Output the (X, Y) coordinate of the center of the cell containing the given text.  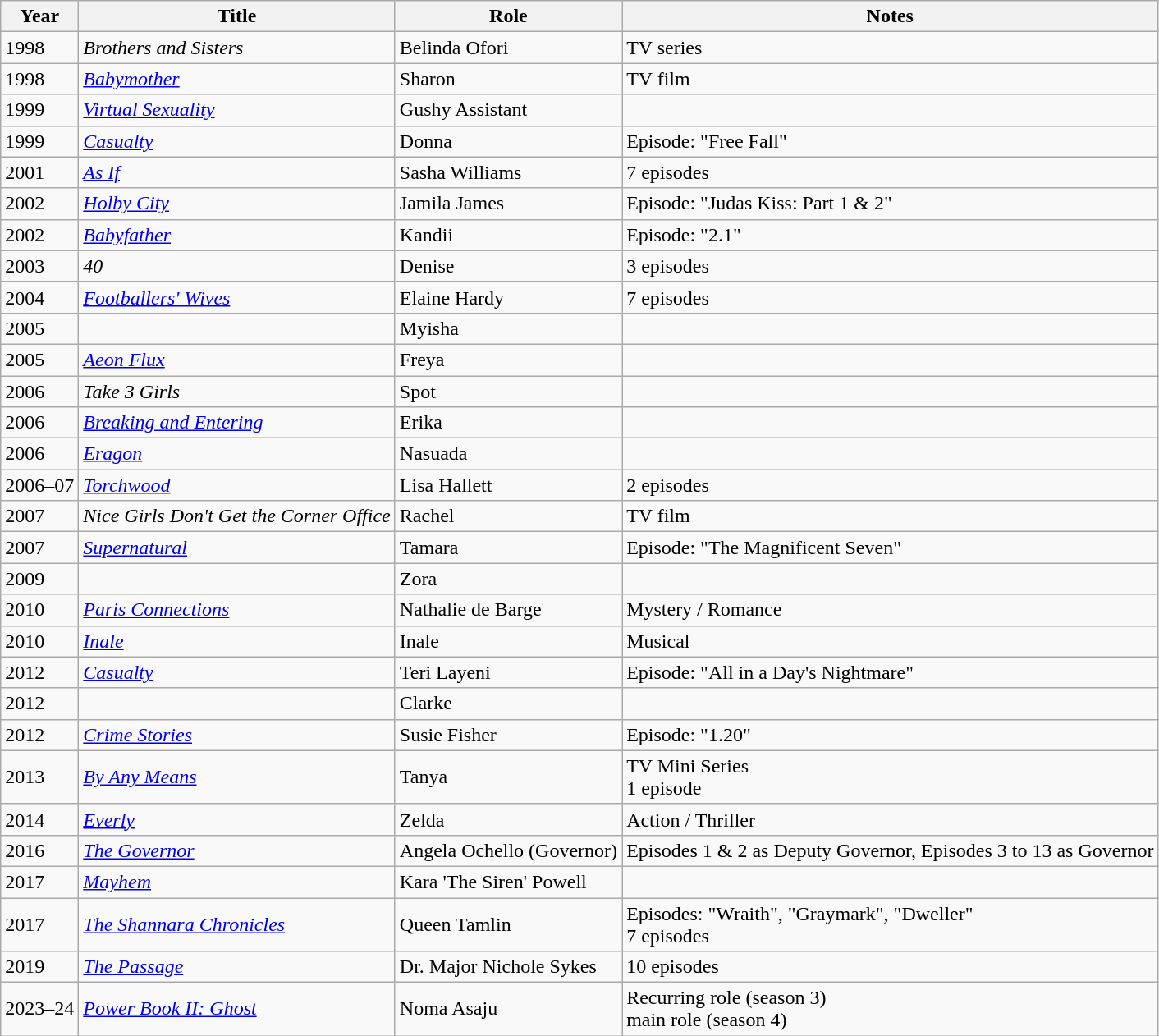
Take 3 Girls (236, 392)
Mayhem (236, 882)
Episodes: "Wraith", "Graymark", "Dweller"7 episodes (890, 924)
Holby City (236, 204)
2004 (39, 297)
Kandii (508, 235)
Angela Ochello (Governor) (508, 850)
Babyfather (236, 235)
Eragon (236, 454)
2009 (39, 579)
Kara 'The Siren' Powell (508, 882)
Everly (236, 819)
Action / Thriller (890, 819)
Aeon Flux (236, 360)
2003 (39, 266)
2 episodes (890, 485)
As If (236, 172)
2006–07 (39, 485)
Episode: "Judas Kiss: Part 1 & 2" (890, 204)
Episodes 1 & 2 as Deputy Governor, Episodes 3 to 13 as Governor (890, 850)
Mystery / Romance (890, 610)
2014 (39, 819)
Lisa Hallett (508, 485)
Notes (890, 16)
Sharon (508, 79)
2013 (39, 777)
Nasuada (508, 454)
Breaking and Entering (236, 423)
Zelda (508, 819)
Episode: "Free Fall" (890, 141)
Year (39, 16)
Spot (508, 392)
Crime Stories (236, 735)
Myisha (508, 328)
3 episodes (890, 266)
Jamila James (508, 204)
Sasha Williams (508, 172)
Babymother (236, 79)
2016 (39, 850)
Gushy Assistant (508, 110)
Supernatural (236, 548)
Nathalie de Barge (508, 610)
Elaine Hardy (508, 297)
Nice Girls Don't Get the Corner Office (236, 516)
The Shannara Chronicles (236, 924)
Susie Fisher (508, 735)
Tanya (508, 777)
Virtual Sexuality (236, 110)
Episode: "2.1" (890, 235)
Recurring role (season 3) main role (season 4) (890, 1010)
Erika (508, 423)
2001 (39, 172)
Episode: "The Magnificent Seven" (890, 548)
Denise (508, 266)
TV series (890, 48)
Belinda Ofori (508, 48)
Torchwood (236, 485)
Freya (508, 360)
Footballers' Wives (236, 297)
By Any Means (236, 777)
Teri Layeni (508, 672)
The Passage (236, 967)
2023–24 (39, 1010)
Title (236, 16)
Role (508, 16)
Zora (508, 579)
Noma Asaju (508, 1010)
Queen Tamlin (508, 924)
Rachel (508, 516)
Donna (508, 141)
Paris Connections (236, 610)
Episode: "1.20" (890, 735)
Tamara (508, 548)
Musical (890, 641)
Dr. Major Nichole Sykes (508, 967)
40 (236, 266)
2019 (39, 967)
Brothers and Sisters (236, 48)
Clarke (508, 704)
Episode: "All in a Day's Nightmare" (890, 672)
10 episodes (890, 967)
Power Book II: Ghost (236, 1010)
TV Mini Series1 episode (890, 777)
The Governor (236, 850)
